Determine the (x, y) coordinate at the center of the cell enclosing the given text.  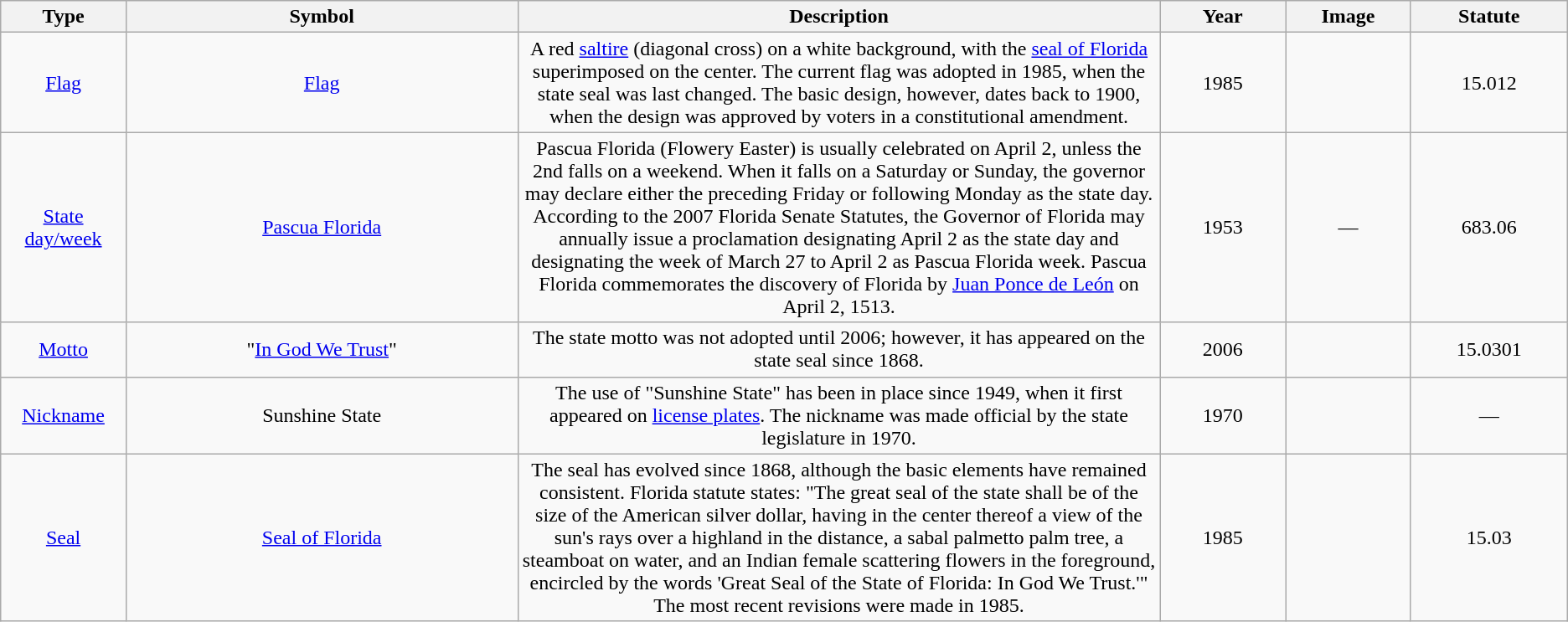
15.012 (1489, 82)
Image (1349, 17)
Year (1223, 17)
Seal (64, 537)
2006 (1223, 350)
15.0301 (1489, 350)
683.06 (1489, 228)
Seal of Florida (322, 537)
Description (839, 17)
Sunshine State (322, 415)
Pascua Florida (322, 228)
Type (64, 17)
1970 (1223, 415)
State day/week (64, 228)
The state motto was not adopted until 2006; however, it has appeared on the state seal since 1868. (839, 350)
Nickname (64, 415)
Symbol (322, 17)
Statute (1489, 17)
"In God We Trust" (322, 350)
Motto (64, 350)
1953 (1223, 228)
15.03 (1489, 537)
